Locate the cell with the specified text and output its [X, Y] center coordinate. 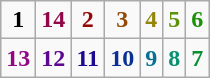
4 [152, 20]
9 [152, 58]
13 [18, 58]
5 [174, 20]
6 [198, 20]
12 [54, 58]
8 [174, 58]
2 [88, 20]
7 [198, 58]
1 [18, 20]
3 [122, 20]
14 [54, 20]
11 [88, 58]
10 [122, 58]
